Output the (X, Y) coordinate of the center of the cell containing the given text.  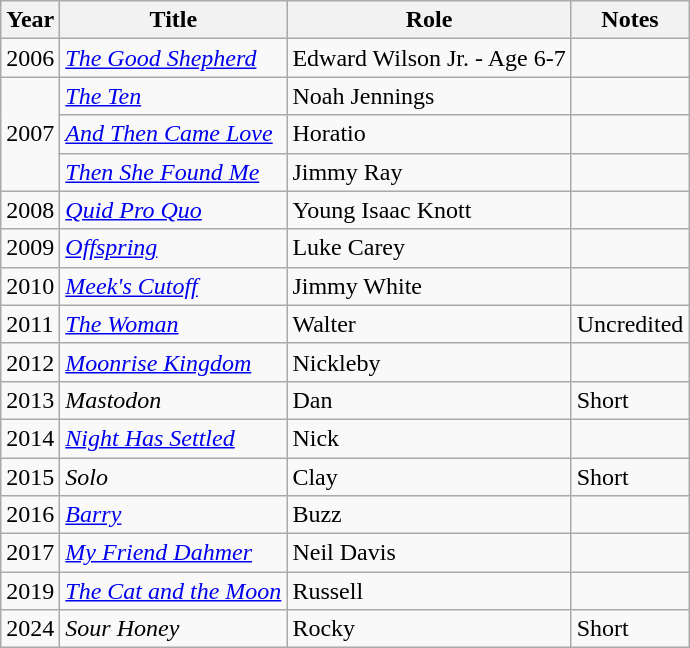
Barry (174, 515)
2014 (30, 438)
Jimmy Ray (429, 172)
Sour Honey (174, 629)
Uncredited (630, 324)
Nickleby (429, 362)
2006 (30, 58)
Young Isaac Knott (429, 210)
Russell (429, 591)
Buzz (429, 515)
Horatio (429, 134)
2010 (30, 286)
Nick (429, 438)
2012 (30, 362)
Offspring (174, 248)
Role (429, 20)
Neil Davis (429, 553)
Solo (174, 477)
2016 (30, 515)
Dan (429, 400)
Moonrise Kingdom (174, 362)
The Ten (174, 96)
2019 (30, 591)
Quid Pro Quo (174, 210)
2011 (30, 324)
Rocky (429, 629)
2024 (30, 629)
Clay (429, 477)
Mastodon (174, 400)
2007 (30, 134)
Walter (429, 324)
The Good Shepherd (174, 58)
Notes (630, 20)
2008 (30, 210)
Jimmy White (429, 286)
The Cat and the Moon (174, 591)
Night Has Settled (174, 438)
2015 (30, 477)
Edward Wilson Jr. - Age 6-7 (429, 58)
My Friend Dahmer (174, 553)
Then She Found Me (174, 172)
Meek's Cutoff (174, 286)
And Then Came Love (174, 134)
The Woman (174, 324)
Noah Jennings (429, 96)
2009 (30, 248)
2013 (30, 400)
2017 (30, 553)
Luke Carey (429, 248)
Year (30, 20)
Title (174, 20)
